Search for the cell housing the specified text and yield its (X, Y) center coordinate. 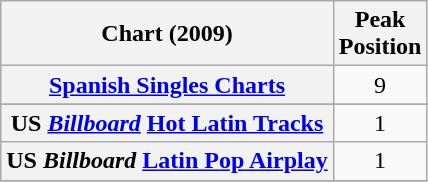
US Billboard Latin Pop Airplay (167, 161)
9 (380, 85)
PeakPosition (380, 34)
Spanish Singles Charts (167, 85)
Chart (2009) (167, 34)
US Billboard Hot Latin Tracks (167, 123)
